For the text-containing cell, return its midpoint in [X, Y] coordinate format. 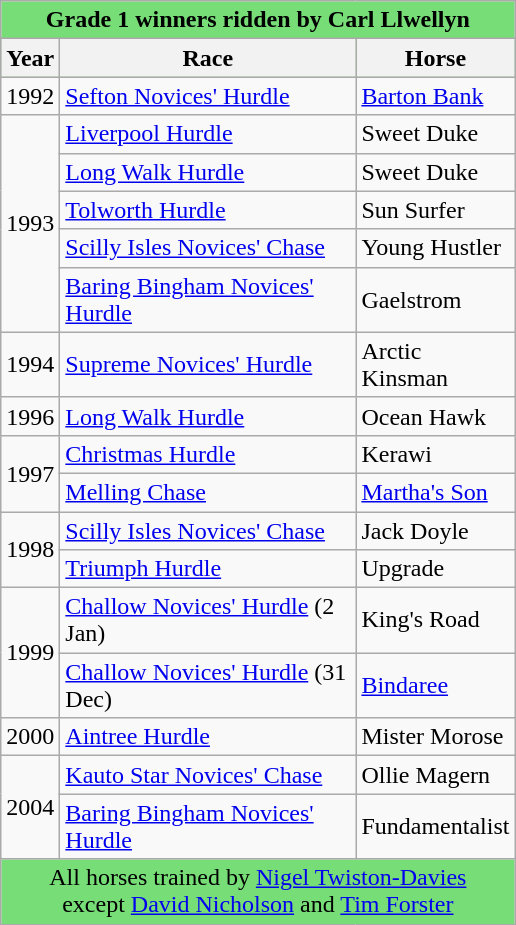
Kauto Star Novices' Chase [208, 775]
Race [208, 58]
All horses trained by Nigel Twiston-Davies except David Nicholson and Tim Forster [258, 892]
1996 [30, 416]
Horse [436, 58]
1998 [30, 550]
Supreme Novices' Hurdle [208, 364]
Ocean Hawk [436, 416]
1993 [30, 224]
1994 [30, 364]
Sefton Novices' Hurdle [208, 96]
Jack Doyle [436, 531]
Kerawi [436, 454]
Young Hustler [436, 248]
Melling Chase [208, 492]
2004 [30, 808]
1999 [30, 653]
Martha's Son [436, 492]
Challow Novices' Hurdle (31 Dec) [208, 686]
Challow Novices' Hurdle (2 Jan) [208, 620]
1997 [30, 473]
2000 [30, 737]
Sun Surfer [436, 210]
Year [30, 58]
Aintree Hurdle [208, 737]
Triumph Hurdle [208, 569]
Upgrade [436, 569]
Christmas Hurdle [208, 454]
Ollie Magern [436, 775]
Bindaree [436, 686]
Liverpool Hurdle [208, 134]
Mister Morose [436, 737]
King's Road [436, 620]
Barton Bank [436, 96]
1992 [30, 96]
Gaelstrom [436, 300]
Grade 1 winners ridden by Carl Llwellyn [258, 20]
Fundamentalist [436, 826]
Tolworth Hurdle [208, 210]
Arctic Kinsman [436, 364]
